Find where the given text appears and provide that cell's center as [X, Y] coordinate. 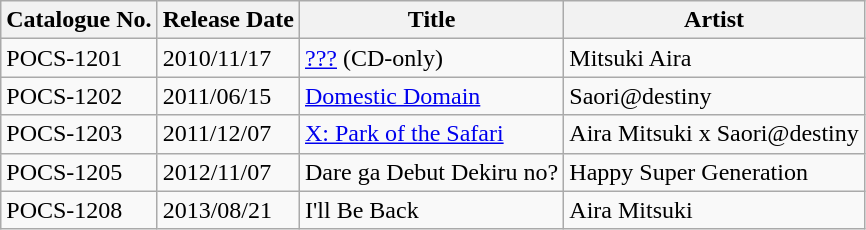
2012/11/07 [228, 172]
Catalogue No. [79, 20]
I'll Be Back [431, 210]
Happy Super Generation [714, 172]
Aira Mitsuki [714, 210]
Title [431, 20]
2013/08/21 [228, 210]
POCS-1203 [79, 134]
??? (CD-only) [431, 58]
X: Park of the Safari [431, 134]
POCS-1208 [79, 210]
Aira Mitsuki x Saori@destiny [714, 134]
Artist [714, 20]
Mitsuki Aira [714, 58]
2011/06/15 [228, 96]
POCS-1205 [79, 172]
2010/11/17 [228, 58]
2011/12/07 [228, 134]
POCS-1201 [79, 58]
POCS-1202 [79, 96]
Saori@destiny [714, 96]
Domestic Domain [431, 96]
Release Date [228, 20]
Dare ga Debut Dekiru no? [431, 172]
